Provide the [x, y] coordinate of the cell's center where the given text is located.  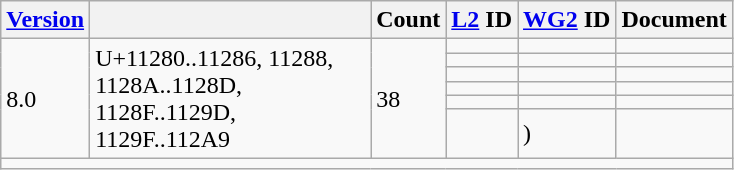
L2 ID [482, 20]
WG2 ID [567, 20]
38 [408, 98]
Document [674, 20]
Count [408, 20]
) [567, 134]
Version [46, 20]
8.0 [46, 98]
U+11280..11286, 11288, 1128A..1128D, 1128F..1129D, 1129F..112A9 [230, 98]
